Scan for the cell matching the given text and deliver its (X, Y) coordinate at center. 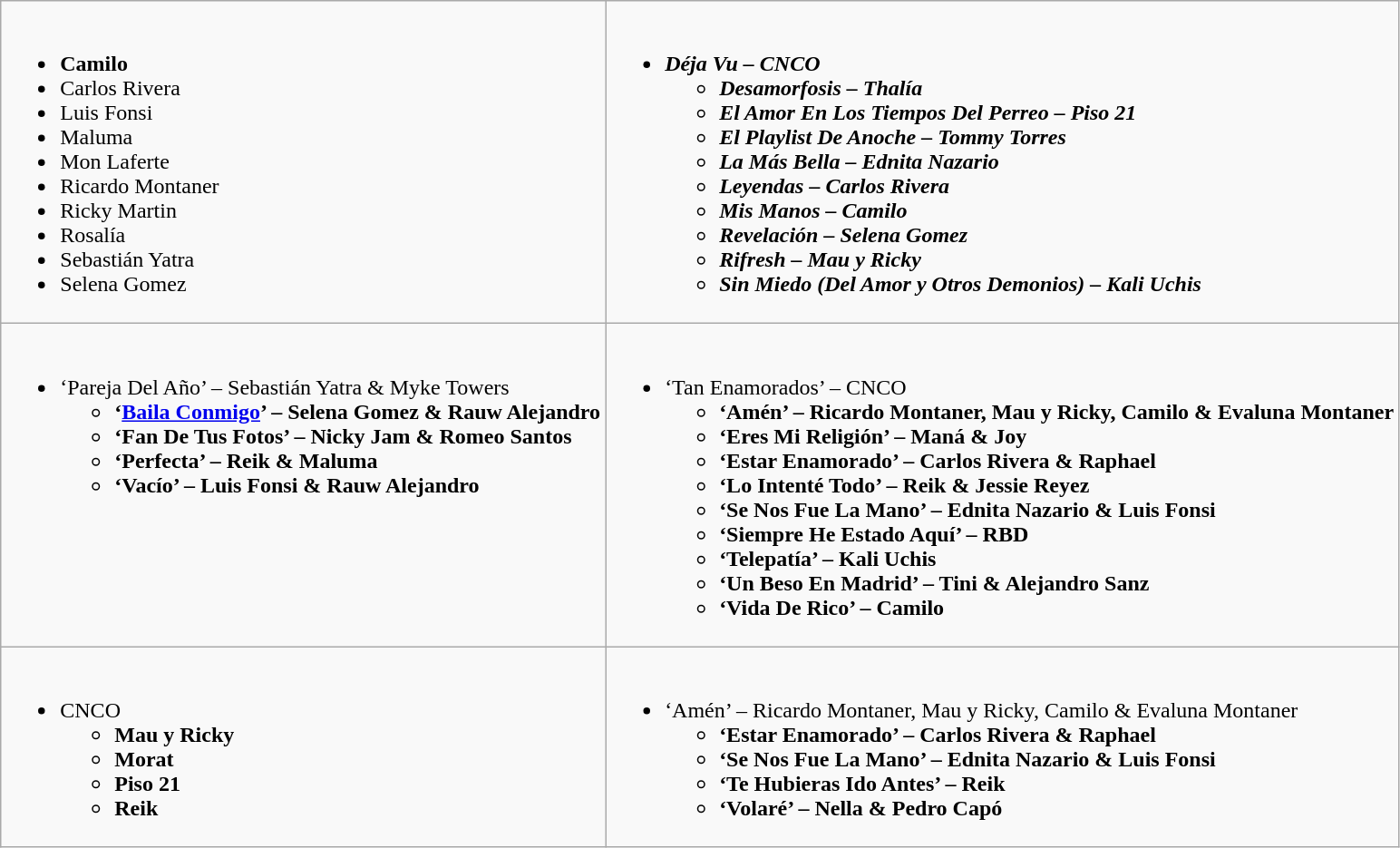
CamiloCarlos RiveraLuis FonsiMalumaMon LaferteRicardo MontanerRicky MartinRosalíaSebastián YatraSelena Gomez (303, 162)
CNCOMau y RickyMoratPiso 21Reik (303, 747)
